Determine the [X, Y] coordinate at the center of the cell enclosing the given text.  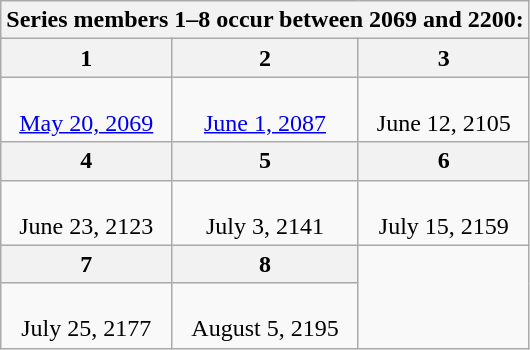
4 [86, 161]
June 12, 2105 [444, 110]
8 [266, 264]
May 20, 2069 [86, 110]
June 23, 2123 [86, 212]
June 1, 2087 [266, 110]
3 [444, 58]
July 15, 2159 [444, 212]
5 [266, 161]
6 [444, 161]
1 [86, 58]
2 [266, 58]
July 3, 2141 [266, 212]
August 5, 2195 [266, 316]
July 25, 2177 [86, 316]
Series members 1–8 occur between 2069 and 2200: [266, 20]
7 [86, 264]
